Determine the (X, Y) coordinate at the center of the cell enclosing the given text.  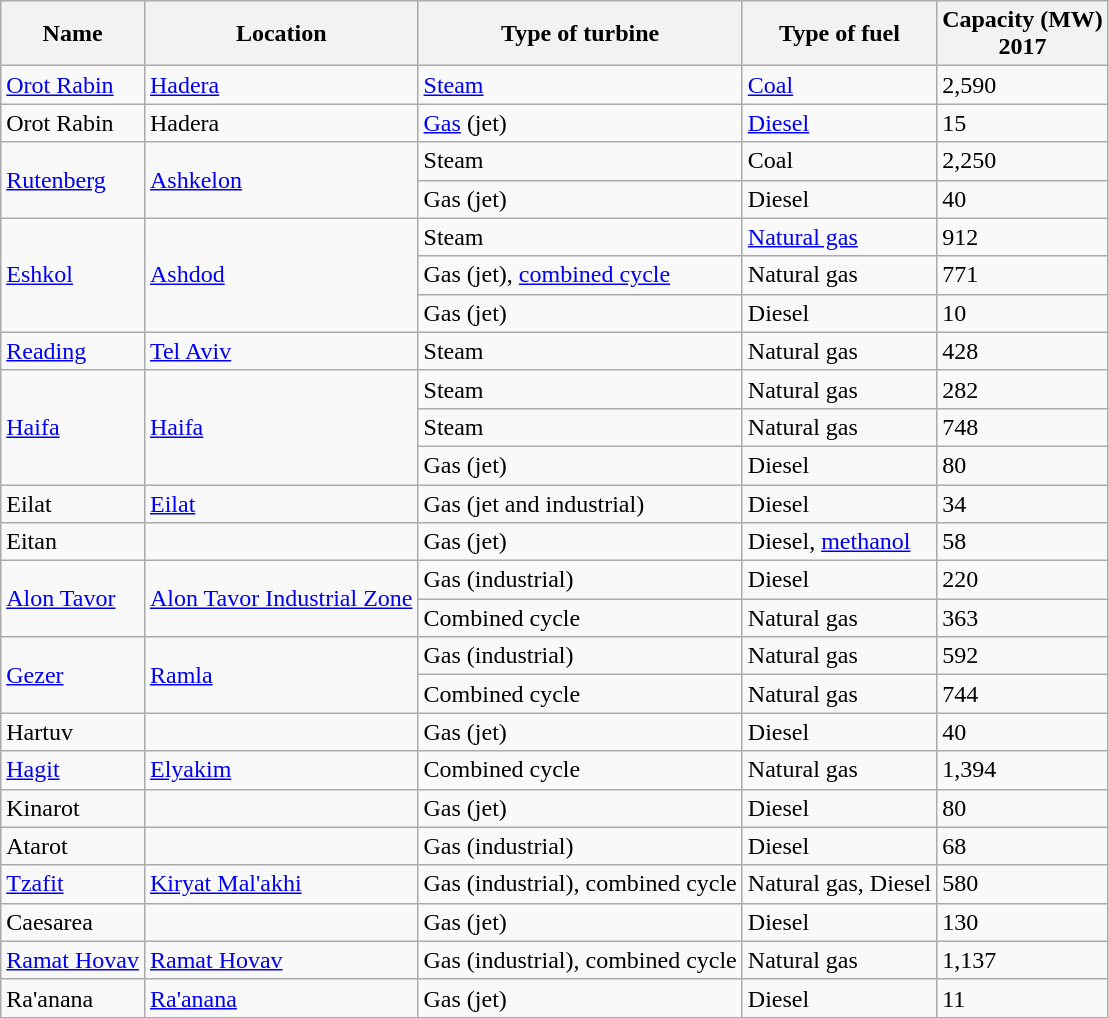
Alon Tavor (73, 599)
Ramla (281, 675)
Capacity (MW)2017 (1023, 34)
Kinarot (73, 808)
Diesel, methanol (839, 542)
Eshkol (73, 275)
34 (1023, 503)
1,394 (1023, 770)
2,590 (1023, 85)
Ashkelon (281, 180)
2,250 (1023, 161)
428 (1023, 351)
Atarot (73, 846)
220 (1023, 580)
580 (1023, 884)
Caesarea (73, 922)
Location (281, 34)
771 (1023, 275)
Tel Aviv (281, 351)
Rutenberg (73, 180)
592 (1023, 656)
748 (1023, 427)
912 (1023, 237)
15 (1023, 123)
58 (1023, 542)
Reading (73, 351)
68 (1023, 846)
Type of turbine (580, 34)
Type of fuel (839, 34)
Name (73, 34)
282 (1023, 389)
Gas (jet), combined cycle (580, 275)
Hartuv (73, 732)
Gezer (73, 675)
Hagit (73, 770)
11 (1023, 998)
Tzafit (73, 884)
744 (1023, 694)
130 (1023, 922)
Elyakim (281, 770)
10 (1023, 313)
363 (1023, 618)
1,137 (1023, 960)
Ashdod (281, 275)
Natural gas, Diesel (839, 884)
Eitan (73, 542)
Kiryat Mal'akhi (281, 884)
Gas (jet and industrial) (580, 503)
Alon Tavor Industrial Zone (281, 599)
